Identify which cell holds the provided text, then report its (X, Y) central coordinate. 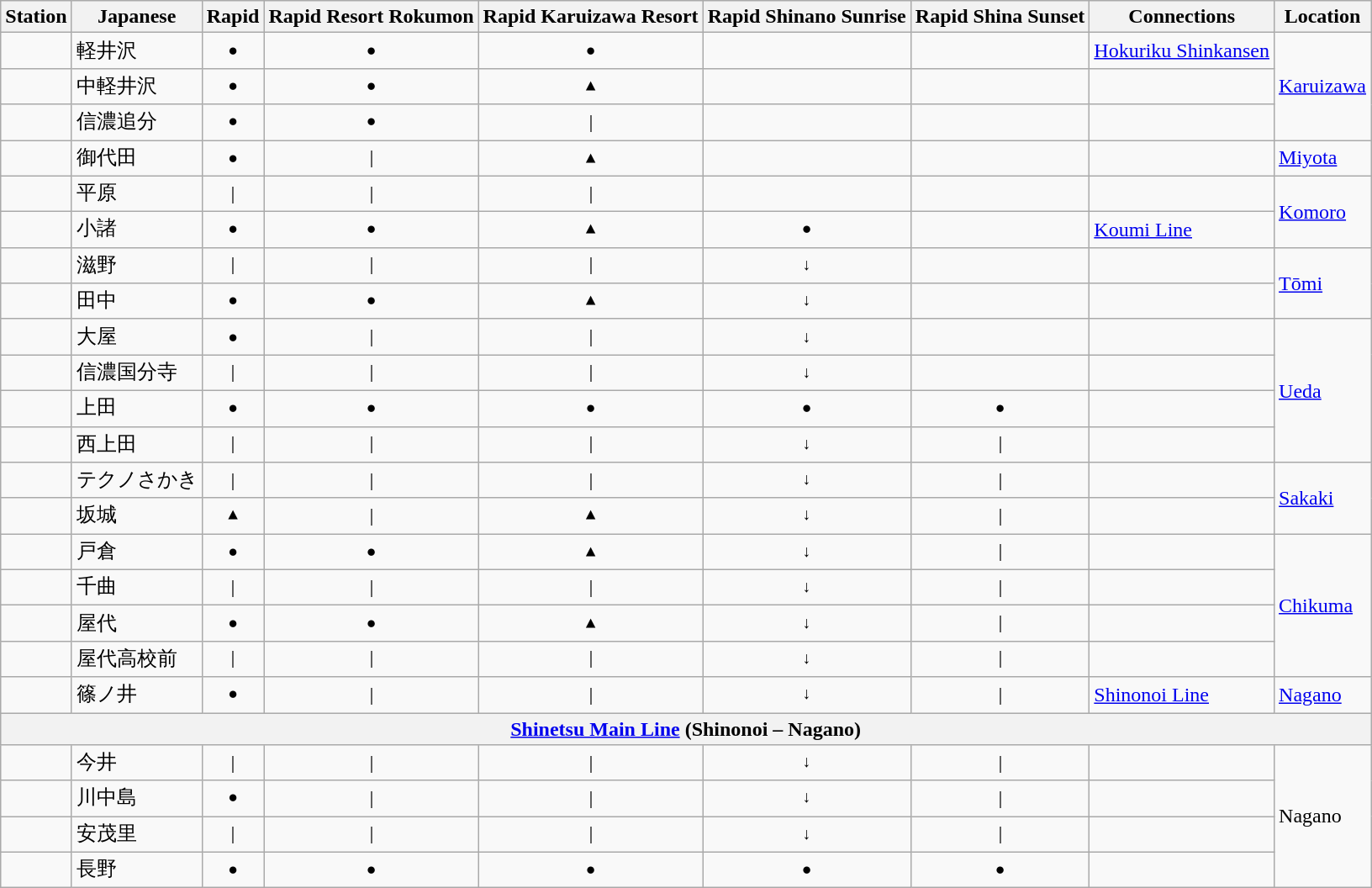
中軽井沢 (136, 86)
戸倉 (136, 552)
Shinonoi Line (1182, 695)
Koumi Line (1182, 230)
長野 (136, 869)
Japanese (136, 17)
坂城 (136, 516)
Chikuma (1323, 605)
Ueda (1323, 390)
屋代 (136, 624)
今井 (136, 764)
安茂里 (136, 834)
Connections (1182, 17)
Location (1323, 17)
屋代高校前 (136, 659)
滋野 (136, 266)
Rapid (233, 17)
Miyota (1323, 158)
信濃国分寺 (136, 373)
Hokuriku Shinkansen (1182, 50)
Rapid Resort Rokumon (372, 17)
千曲 (136, 587)
Rapid Karuizawa Resort (590, 17)
Rapid Shinano Sunrise (807, 17)
テクノさかき (136, 481)
平原 (136, 193)
Shinetsu Main Line (Shinonoi – Nagano) (686, 729)
上田 (136, 409)
篠ノ井 (136, 695)
Station (36, 17)
Komoro (1323, 212)
軽井沢 (136, 50)
御代田 (136, 158)
西上田 (136, 444)
信濃追分 (136, 123)
Tōmi (1323, 283)
Rapid Shina Sunset (1000, 17)
大屋 (136, 336)
Sakaki (1323, 498)
田中 (136, 301)
Karuizawa (1323, 87)
小諸 (136, 230)
川中島 (136, 799)
